Return (x, y) of the center of cell containing provided text 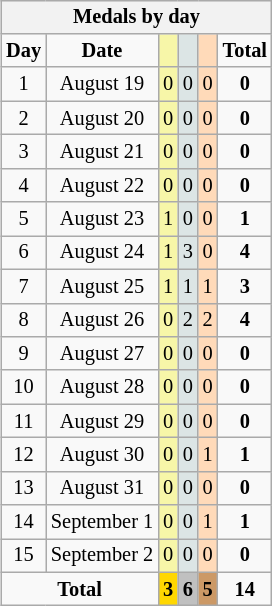
7 (24, 286)
August 28 (102, 387)
August 29 (102, 421)
August 21 (102, 152)
August 19 (102, 84)
August 23 (102, 219)
9 (24, 354)
Medals by day (136, 17)
August 26 (102, 320)
August 20 (102, 118)
September 2 (102, 556)
Date (102, 51)
Day (24, 51)
August 22 (102, 185)
11 (24, 421)
August 24 (102, 253)
August 27 (102, 354)
8 (24, 320)
September 1 (102, 522)
15 (24, 556)
12 (24, 455)
13 (24, 488)
August 31 (102, 488)
August 30 (102, 455)
10 (24, 387)
August 25 (102, 286)
